Output the [x, y] coordinate of the center of the cell containing the given text.  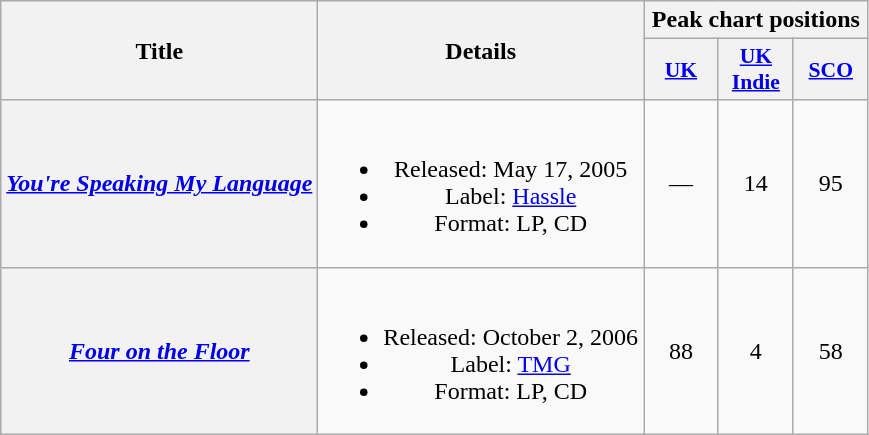
Peak chart positions [756, 20]
88 [682, 350]
95 [830, 184]
Four on the Floor [160, 350]
SCO [830, 70]
Title [160, 50]
UKIndie [756, 70]
You're Speaking My Language [160, 184]
58 [830, 350]
Released: May 17, 2005Label: HassleFormat: LP, CD [481, 184]
4 [756, 350]
UK [682, 70]
Details [481, 50]
— [682, 184]
Released: October 2, 2006Label: TMGFormat: LP, CD [481, 350]
14 [756, 184]
